From the cell containing the given text, extract its center point as [X, Y] coordinate. 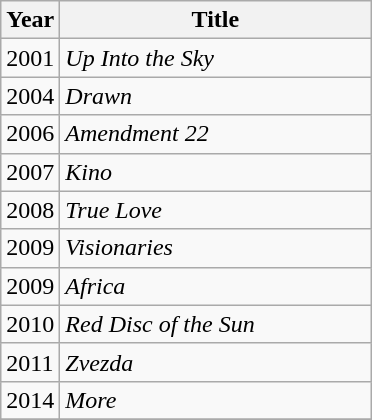
2008 [30, 210]
2001 [30, 58]
2004 [30, 96]
True Love [216, 210]
More [216, 400]
Zvezda [216, 362]
2011 [30, 362]
2010 [30, 324]
Africa [216, 286]
2007 [30, 172]
Kino [216, 172]
Visionaries [216, 248]
Red Disc of the Sun [216, 324]
Amendment 22 [216, 134]
2014 [30, 400]
Title [216, 20]
Up Into the Sky [216, 58]
Drawn [216, 96]
2006 [30, 134]
Year [30, 20]
